Locate the cell with the specified text and output its (X, Y) center coordinate. 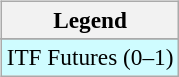
Legend (90, 20)
ITF Futures (0–1) (90, 57)
